Scan for the cell matching the given text and deliver its (x, y) coordinate at center. 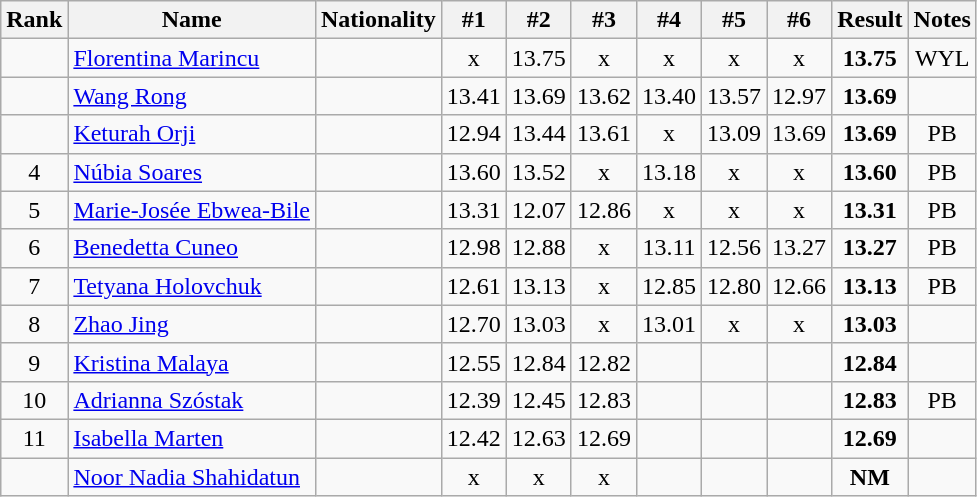
NM (870, 477)
12.70 (474, 324)
13.41 (474, 96)
12.88 (538, 248)
12.97 (800, 96)
10 (34, 400)
12.39 (474, 400)
13.11 (668, 248)
12.56 (734, 248)
13.18 (668, 172)
12.45 (538, 400)
13.01 (668, 324)
13.61 (604, 134)
Rank (34, 20)
Florentina Marincu (192, 58)
WYL (942, 58)
12.61 (474, 286)
#5 (734, 20)
Benedetta Cuneo (192, 248)
Zhao Jing (192, 324)
#3 (604, 20)
Keturah Orji (192, 134)
#2 (538, 20)
12.86 (604, 210)
Result (870, 20)
13.57 (734, 96)
Name (192, 20)
12.42 (474, 438)
6 (34, 248)
12.07 (538, 210)
12.63 (538, 438)
12.85 (668, 286)
Núbia Soares (192, 172)
7 (34, 286)
12.94 (474, 134)
13.62 (604, 96)
11 (34, 438)
4 (34, 172)
12.98 (474, 248)
12.80 (734, 286)
Marie-Josée Ebwea-Bile (192, 210)
Isabella Marten (192, 438)
12.55 (474, 362)
12.82 (604, 362)
13.40 (668, 96)
Wang Rong (192, 96)
Kristina Malaya (192, 362)
8 (34, 324)
Nationality (378, 20)
12.66 (800, 286)
Tetyana Holovchuk (192, 286)
13.09 (734, 134)
Noor Nadia Shahidatun (192, 477)
Adrianna Szóstak (192, 400)
#1 (474, 20)
9 (34, 362)
5 (34, 210)
#4 (668, 20)
13.44 (538, 134)
#6 (800, 20)
13.52 (538, 172)
Notes (942, 20)
